Output the [X, Y] coordinate of the center of the cell containing the given text.  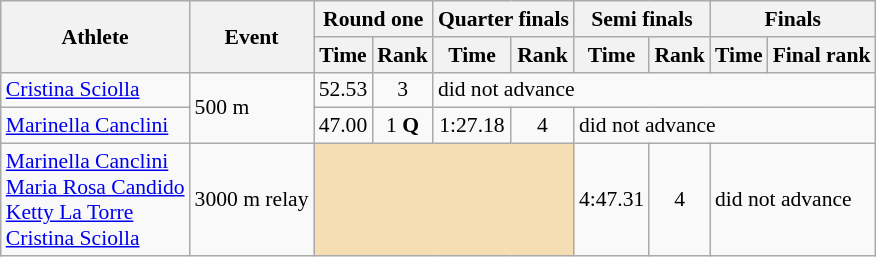
52.53 [344, 90]
1 Q [402, 126]
Athlete [96, 36]
500 m [252, 108]
1:27.18 [472, 126]
Cristina Sciolla [96, 90]
Marinella Canclini [96, 126]
47.00 [344, 126]
3000 m relay [252, 200]
Marinella CancliniMaria Rosa CandidoKetty La TorreCristina Sciolla [96, 200]
Semi finals [642, 19]
4:47.31 [612, 200]
Final rank [822, 55]
Quarter finals [504, 19]
3 [402, 90]
Round one [374, 19]
Event [252, 36]
Finals [793, 19]
